Find where the given text appears and provide that cell's center as [X, Y] coordinate. 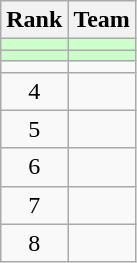
5 [34, 129]
8 [34, 243]
7 [34, 205]
Rank [34, 20]
Team [102, 20]
4 [34, 91]
6 [34, 167]
